Provide the [x, y] coordinate of the cell's center where the given text is located.  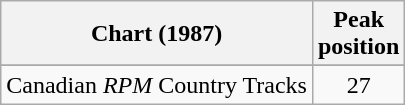
Canadian RPM Country Tracks [157, 85]
Peakposition [358, 34]
27 [358, 85]
Chart (1987) [157, 34]
